Return (x, y) of the center of cell containing provided text 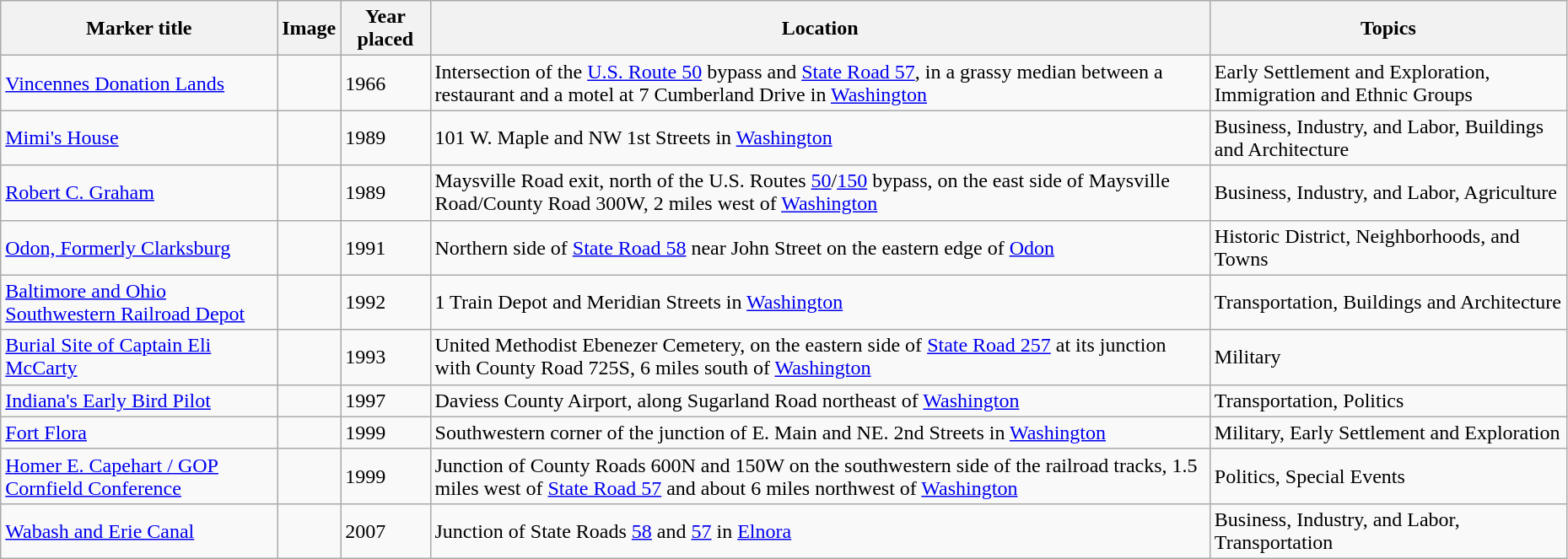
Daviess County Airport, along Sugarland Road northeast of Washington (820, 400)
Maysville Road exit, north of the U.S. Routes 50/150 bypass, on the east side of Maysville Road/County Road 300W, 2 miles west of Washington (820, 192)
Year placed (385, 29)
Transportation, Buildings and Architecture (1388, 302)
Northern side of State Road 58 near John Street on the eastern edge of Odon (820, 248)
1992 (385, 302)
Topics (1388, 29)
United Methodist Ebenezer Cemetery, on the eastern side of State Road 257 at its junction with County Road 725S, 6 miles south of Washington (820, 357)
1 Train Depot and Meridian Streets in Washington (820, 302)
1997 (385, 400)
Baltimore and Ohio Southwestern Railroad Depot (139, 302)
Burial Site of Captain Eli McCarty (139, 357)
1966 (385, 83)
Politics, Special Events (1388, 476)
Wabash and Erie Canal (139, 531)
Location (820, 29)
101 W. Maple and NW 1st Streets in Washington (820, 138)
Odon, Formerly Clarksburg (139, 248)
Business, Industry, and Labor, Buildings and Architecture (1388, 138)
2007 (385, 531)
Homer E. Capehart / GOP Cornfield Conference (139, 476)
Early Settlement and Exploration, Immigration and Ethnic Groups (1388, 83)
1993 (385, 357)
Historic District, Neighborhoods, and Towns (1388, 248)
Image (309, 29)
Mimi's House (139, 138)
Southwestern corner of the junction of E. Main and NE. 2nd Streets in Washington (820, 433)
Vincennes Donation Lands (139, 83)
1991 (385, 248)
Business, Industry, and Labor, Agriculture (1388, 192)
Transportation, Politics (1388, 400)
Business, Industry, and Labor, Transportation (1388, 531)
Robert C. Graham (139, 192)
Military, Early Settlement and Exploration (1388, 433)
Fort Flora (139, 433)
Marker title (139, 29)
Junction of State Roads 58 and 57 in Elnora (820, 531)
Indiana's Early Bird Pilot (139, 400)
Intersection of the U.S. Route 50 bypass and State Road 57, in a grassy median between a restaurant and a motel at 7 Cumberland Drive in Washington (820, 83)
Military (1388, 357)
